For the text-containing cell, return its midpoint in [X, Y] coordinate format. 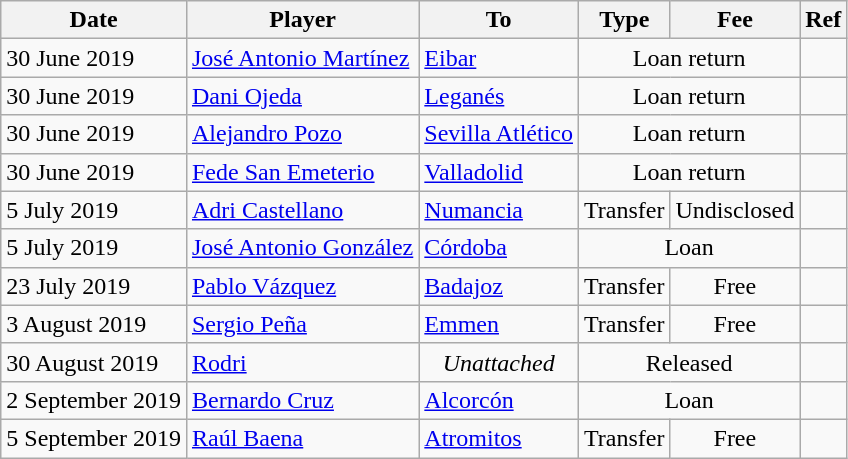
Emmen [499, 324]
Córdoba [499, 248]
Bernardo Cruz [302, 400]
Sergio Peña [302, 324]
Player [302, 20]
Rodri [302, 362]
José Antonio González [302, 248]
3 August 2019 [94, 324]
Pablo Vázquez [302, 286]
Alejandro Pozo [302, 134]
Ref [824, 20]
José Antonio Martínez [302, 58]
Atromitos [499, 438]
30 August 2019 [94, 362]
Type [625, 20]
Leganés [499, 96]
23 July 2019 [94, 286]
Date [94, 20]
Numancia [499, 210]
Raúl Baena [302, 438]
Adri Castellano [302, 210]
Fee [735, 20]
Alcorcón [499, 400]
Released [690, 362]
Dani Ojeda [302, 96]
2 September 2019 [94, 400]
Eibar [499, 58]
Badajoz [499, 286]
Undisclosed [735, 210]
Fede San Emeterio [302, 172]
Unattached [499, 362]
5 September 2019 [94, 438]
Sevilla Atlético [499, 134]
To [499, 20]
Valladolid [499, 172]
